Determine the [x, y] coordinate at the center of the cell enclosing the given text.  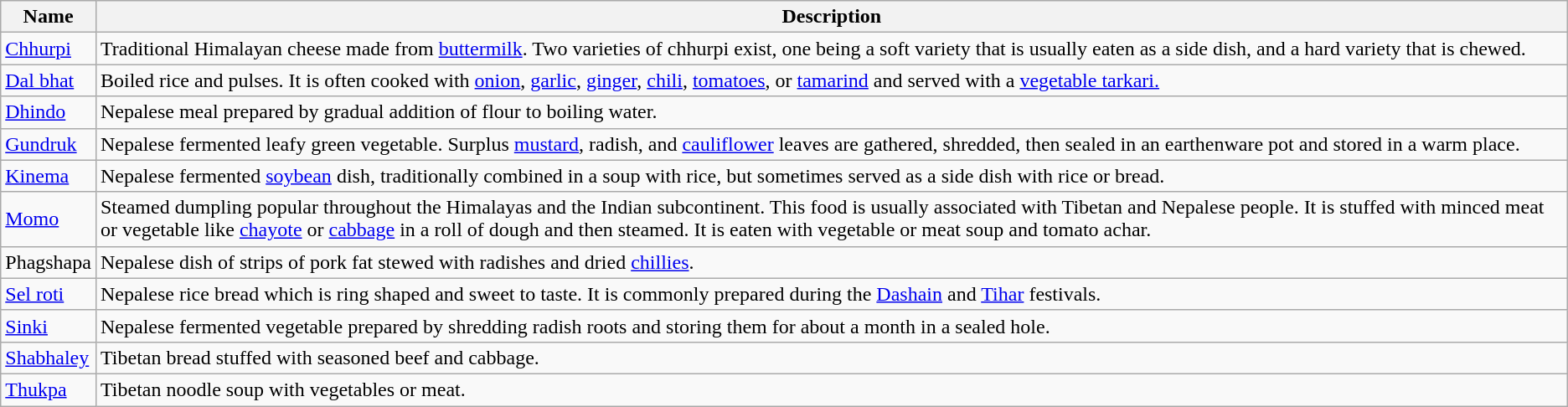
Gundruk [49, 144]
Name [49, 17]
Nepalese fermented soybean dish, traditionally combined in a soup with rice, but sometimes served as a side dish with rice or bread. [831, 176]
Momo [49, 219]
Tibetan bread stuffed with seasoned beef and cabbage. [831, 358]
Nepalese rice bread which is ring shaped and sweet to taste. It is commonly prepared during the Dashain and Tihar festivals. [831, 294]
Nepalese meal prepared by gradual addition of flour to boiling water. [831, 112]
Thukpa [49, 389]
Description [831, 17]
Sinki [49, 326]
Phagshapa [49, 262]
Nepalese dish of strips of pork fat stewed with radishes and dried chillies. [831, 262]
Boiled rice and pulses. It is often cooked with onion, garlic, ginger, chili, tomatoes, or tamarind and served with a vegetable tarkari. [831, 80]
Dhindo [49, 112]
Chhurpi [49, 49]
Tibetan noodle soup with vegetables or meat. [831, 389]
Nepalese fermented vegetable prepared by shredding radish roots and storing them for about a month in a sealed hole. [831, 326]
Sel roti [49, 294]
Shabhaley [49, 358]
Kinema [49, 176]
Dal bhat [49, 80]
